For the text-containing cell, return its midpoint in [x, y] coordinate format. 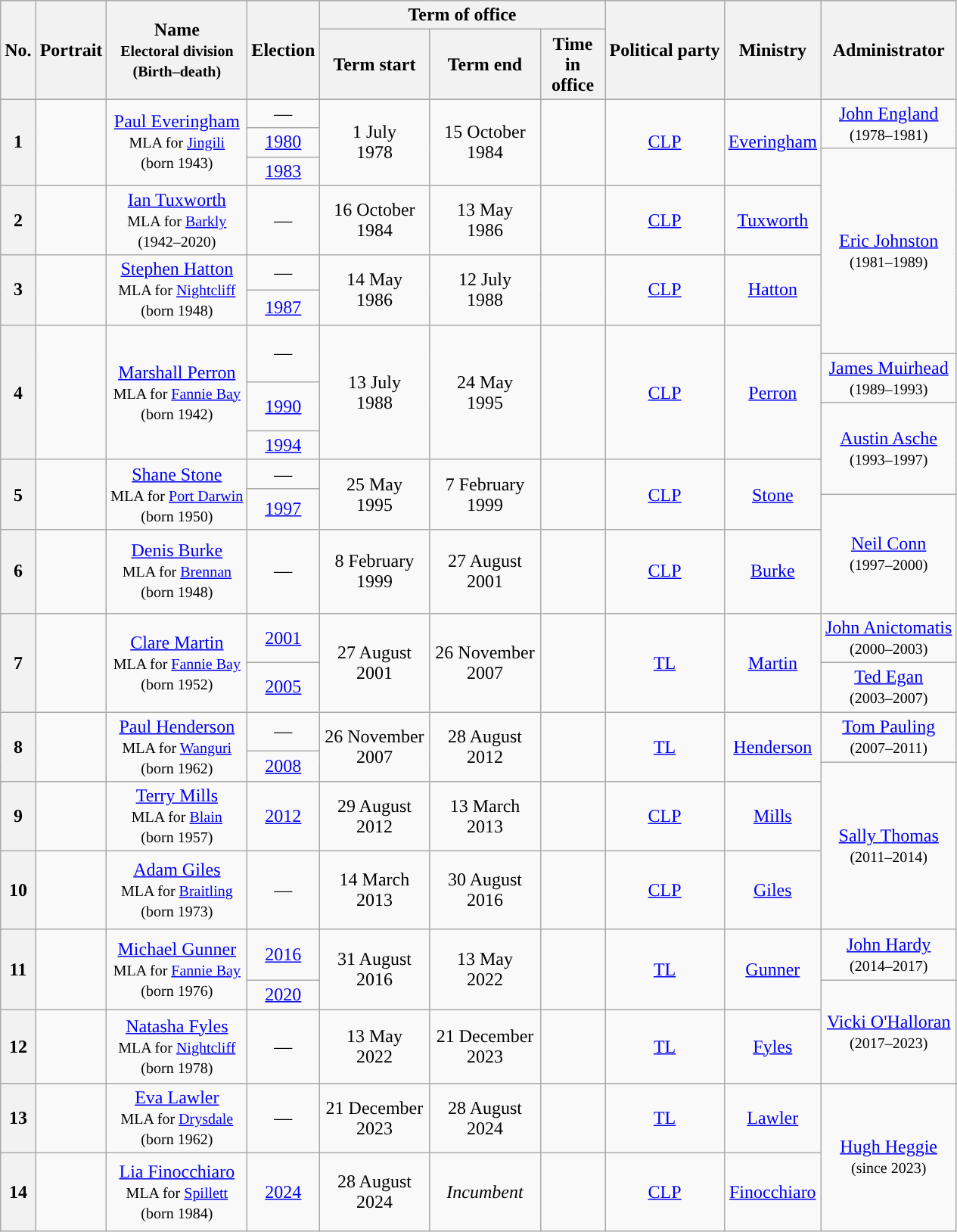
Eric Johnston(1981–1989) [888, 251]
Eva LawlerMLA for Drysdale(born 1962) [177, 1118]
12 July1988 [485, 290]
2024 [283, 1192]
John England(1978–1981) [888, 124]
John Anictomatis(2000–2003) [888, 637]
Term of office [462, 15]
Austin Asche(1993–1997) [888, 449]
30 August2016 [485, 891]
11 [18, 969]
7 February1999 [485, 494]
1994 [283, 445]
Mills [772, 817]
Stone [772, 494]
Stephen HattonMLA for Nightcliff(born 1948) [177, 290]
Ian TuxworthMLA for Barkly(1942–2020) [177, 220]
Portrait [71, 50]
13 July1988 [374, 392]
1 July1978 [374, 142]
24 May1995 [485, 392]
Everingham [772, 142]
Lawler [772, 1118]
13 March2013 [485, 817]
2005 [283, 687]
2001 [283, 637]
3 [18, 290]
Ministry [772, 50]
9 [18, 817]
Tuxworth [772, 220]
Perron [772, 392]
Marshall PerronMLA for Fannie Bay(born 1942) [177, 392]
1997 [283, 509]
Finocchiaro [772, 1192]
James Muirhead(1989–1993) [888, 378]
1987 [283, 307]
Clare MartinMLA for Fannie Bay(born 1952) [177, 662]
8 February1999 [374, 571]
Martin [772, 662]
No. [18, 50]
Henderson [772, 746]
1980 [283, 142]
Term end [485, 64]
1990 [283, 406]
28 August2012 [485, 746]
Incumbent [485, 1192]
12 [18, 1047]
Denis BurkeMLA for Brennan(born 1948) [177, 571]
Sally Thomas(2011–2014) [888, 846]
Shane StoneMLA for Port Darwin(born 1950) [177, 494]
10 [18, 891]
Paul HendersonMLA for Wanguri(born 1962) [177, 746]
Time in office [573, 64]
Adam GilesMLA for Braitling(born 1973) [177, 891]
Burke [772, 571]
Administrator [888, 50]
14 March2013 [374, 891]
Gunner [772, 969]
Neil Conn(1997–2000) [888, 554]
Vicki O'Halloran(2017–2023) [888, 1032]
Hugh Heggie(since 2023) [888, 1157]
2020 [283, 995]
25 May1995 [374, 494]
6 [18, 571]
14 May1986 [374, 290]
2008 [283, 766]
14 [18, 1192]
NameElectoral division(Birth–death) [177, 50]
Hatton [772, 290]
Ted Egan(2003–2007) [888, 687]
4 [18, 392]
13 May1986 [485, 220]
Lia FinocchiaroMLA for Spillett(born 1984) [177, 1192]
Michael GunnerMLA for Fannie Bay(born 1976) [177, 969]
Election [283, 50]
5 [18, 494]
Giles [772, 891]
13 [18, 1118]
1 [18, 142]
Fyles [772, 1047]
Term start [374, 64]
1983 [283, 171]
7 [18, 662]
8 [18, 746]
John Hardy(2014–2017) [888, 955]
Terry MillsMLA for Blain(born 1957) [177, 817]
16 October1984 [374, 220]
Political party [664, 50]
Paul EveringhamMLA for Jingili(born 1943) [177, 142]
2012 [283, 817]
2016 [283, 955]
Tom Pauling(2007–2011) [888, 736]
31 August2016 [374, 969]
Natasha FylesMLA for Nightcliff(born 1978) [177, 1047]
29 August2012 [374, 817]
2 [18, 220]
15 October1984 [485, 142]
